Provide the (x, y) coordinate of the cell's center where the given text is located.  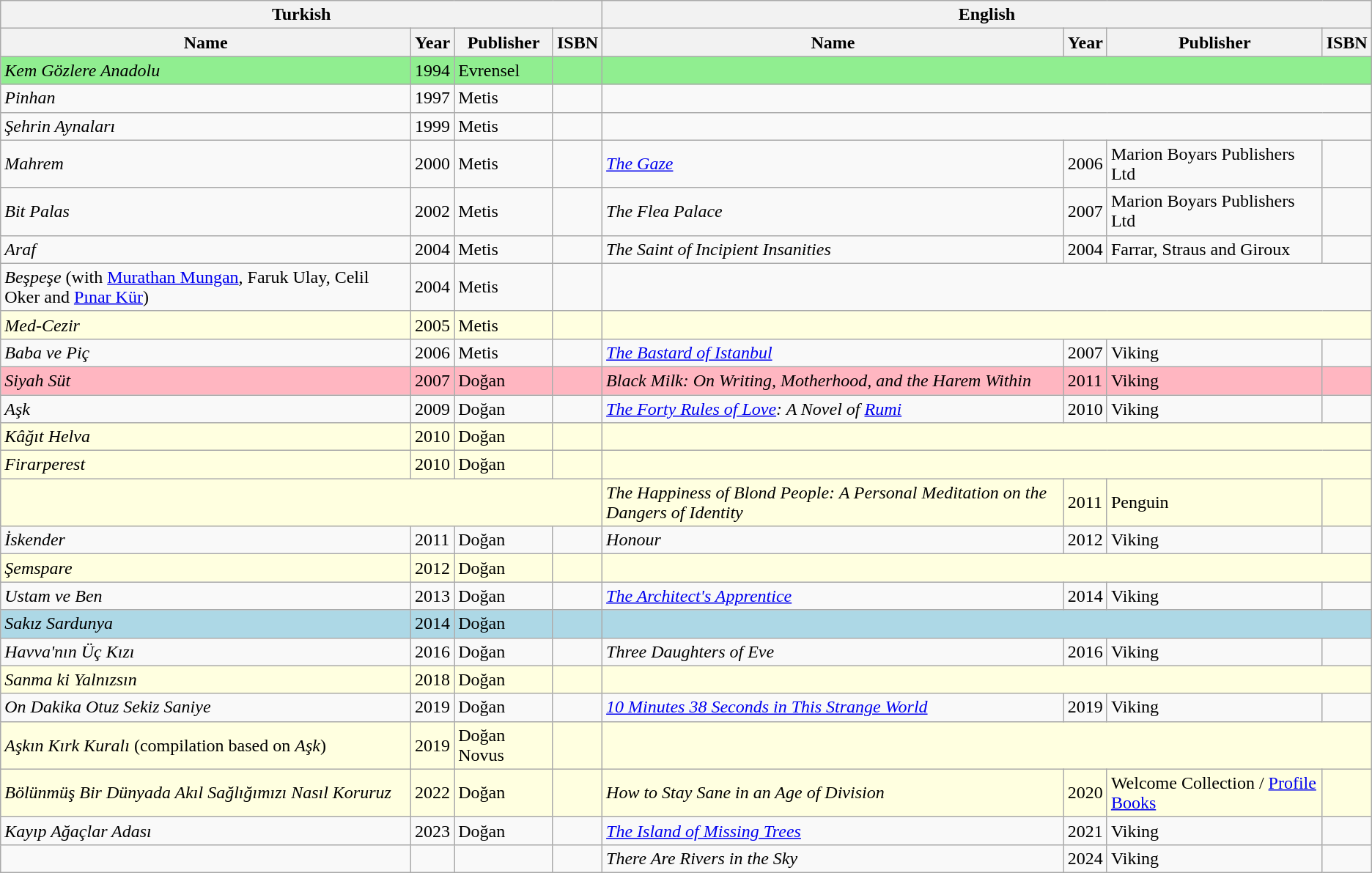
There Are Rivers in the Sky (833, 858)
1999 (432, 126)
The Bastard of Istanbul (833, 353)
1997 (432, 98)
The Flea Palace (833, 211)
Med-Cezir (206, 325)
Honour (833, 540)
Şemspare (206, 568)
2005 (432, 325)
Sakız Sardunya (206, 624)
2022 (432, 793)
Baba ve Piç (206, 353)
The Island of Missing Trees (833, 830)
Kâğıt Helva (206, 437)
2020 (1085, 793)
İskender (206, 540)
Bölünmüş Bir Dünyada Akıl Sağlığımızı Nasıl Koruruz (206, 793)
Doğan Novus (504, 745)
Mahrem (206, 164)
Black Milk: On Writing, Motherhood, and the Harem Within (833, 380)
Pinhan (206, 98)
Siyah Süt (206, 380)
2018 (432, 679)
The Gaze (833, 164)
2009 (432, 408)
The Saint of Incipient Insanities (833, 249)
Şehrin Aynaları (206, 126)
The Architect's Apprentice (833, 596)
2000 (432, 164)
Bit Palas (206, 211)
Ustam ve Ben (206, 596)
Havva'nın Üç Kızı (206, 652)
Welcome Collection / Profile Books (1214, 793)
The Happiness of Blond People: A Personal Meditation on the Dangers of Identity (833, 503)
2021 (1085, 830)
Three Daughters of Eve (833, 652)
Farrar, Straus and Giroux (1214, 249)
2002 (432, 211)
The Forty Rules of Love: A Novel of Rumi (833, 408)
Aşk (206, 408)
Kem Gözlere Anadolu (206, 70)
2013 (432, 596)
Firarperest (206, 465)
2023 (432, 830)
Araf (206, 249)
2024 (1085, 858)
Turkish (302, 15)
Kayıp Ağaçlar Adası (206, 830)
1994 (432, 70)
Aşkın Kırk Kuralı (compilation based on Aşk) (206, 745)
English (987, 15)
Evrensel (504, 70)
How to Stay Sane in an Age of Division (833, 793)
Beşpeşe (with Murathan Mungan, Faruk Ulay, Celil Oker and Pınar Kür) (206, 287)
10 Minutes 38 Seconds in This Strange World (833, 707)
On Dakika Otuz Sekiz Saniye (206, 707)
Penguin (1214, 503)
Sanma ki Yalnızsın (206, 679)
